Find where the given text appears and provide that cell's center as (X, Y) coordinate. 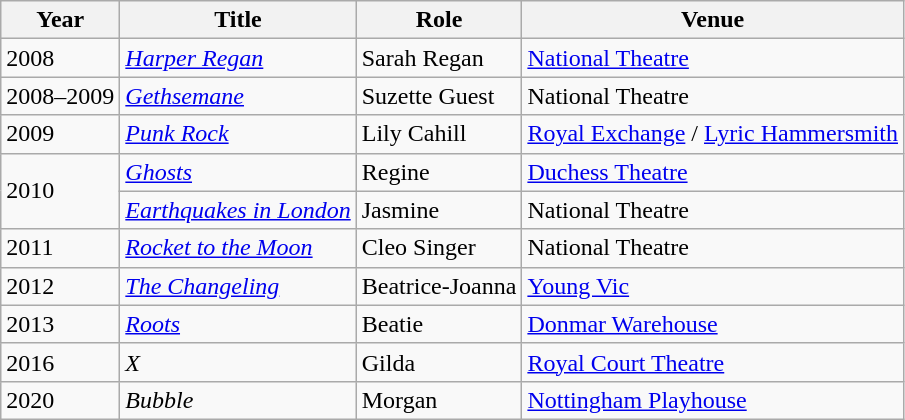
Roots (238, 324)
Gilda (439, 362)
2008–2009 (60, 96)
Beatie (439, 324)
Harper Regan (238, 58)
Bubble (238, 400)
Punk Rock (238, 134)
Donmar Warehouse (713, 324)
2010 (60, 191)
Role (439, 20)
Royal Court Theatre (713, 362)
2011 (60, 248)
Suzette Guest (439, 96)
Morgan (439, 400)
The Changeling (238, 286)
Royal Exchange / Lyric Hammersmith (713, 134)
Jasmine (439, 210)
2020 (60, 400)
2016 (60, 362)
2008 (60, 58)
Venue (713, 20)
Young Vic (713, 286)
X (238, 362)
Sarah Regan (439, 58)
Earthquakes in London (238, 210)
Cleo Singer (439, 248)
Year (60, 20)
Beatrice-Joanna (439, 286)
Rocket to the Moon (238, 248)
Duchess Theatre (713, 172)
Gethsemane (238, 96)
Lily Cahill (439, 134)
Nottingham Playhouse (713, 400)
2013 (60, 324)
2009 (60, 134)
2012 (60, 286)
Title (238, 20)
Ghosts (238, 172)
Regine (439, 172)
